Find where the given text appears and provide that cell's center as [X, Y] coordinate. 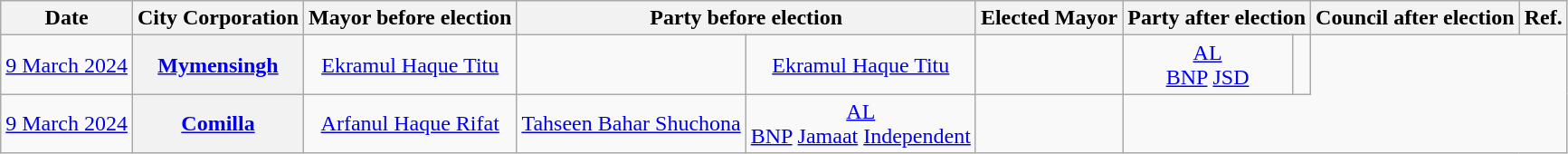
Date [67, 18]
City Corporation [217, 18]
ALBNP JSD [1208, 65]
Mayor before election [411, 18]
Comilla [217, 123]
Party before election [746, 18]
Council after election [1415, 18]
Arfanul Haque Rifat [411, 123]
Ref. [1544, 18]
Tahseen Bahar Shuchona [632, 123]
Party after election [1217, 18]
ALBNP Jamaat Independent [860, 123]
Mymensingh [217, 65]
Elected Mayor [1049, 18]
